Detect which cell encompasses the target text, then output its (x, y) center coordinate. 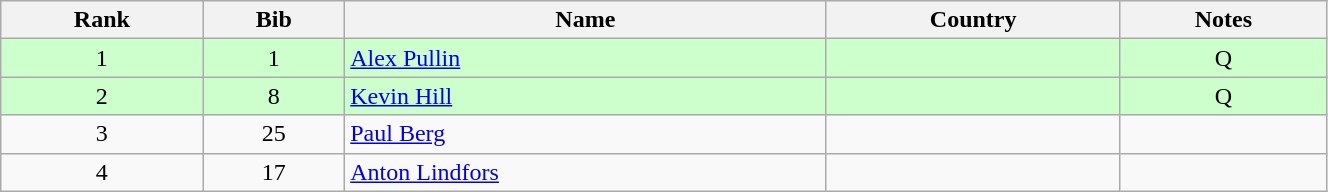
Country (973, 20)
Alex Pullin (586, 58)
8 (274, 96)
Kevin Hill (586, 96)
Name (586, 20)
3 (102, 134)
Rank (102, 20)
Paul Berg (586, 134)
4 (102, 172)
Notes (1223, 20)
Bib (274, 20)
Anton Lindfors (586, 172)
2 (102, 96)
25 (274, 134)
17 (274, 172)
